Capture the cell that displays the provided text and extract its [x, y] central coordinate. 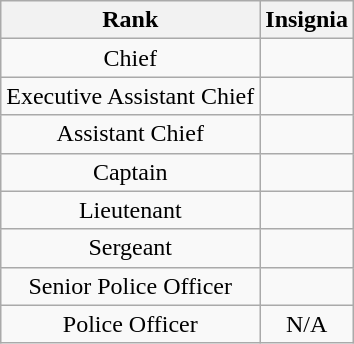
Assistant Chief [130, 134]
Rank [130, 20]
N/A [307, 324]
Sergeant [130, 248]
Insignia [307, 20]
Senior Police Officer [130, 286]
Chief [130, 58]
Captain [130, 172]
Executive Assistant Chief [130, 96]
Police Officer [130, 324]
Lieutenant [130, 210]
